Scan for the cell matching the given text and deliver its [X, Y] coordinate at center. 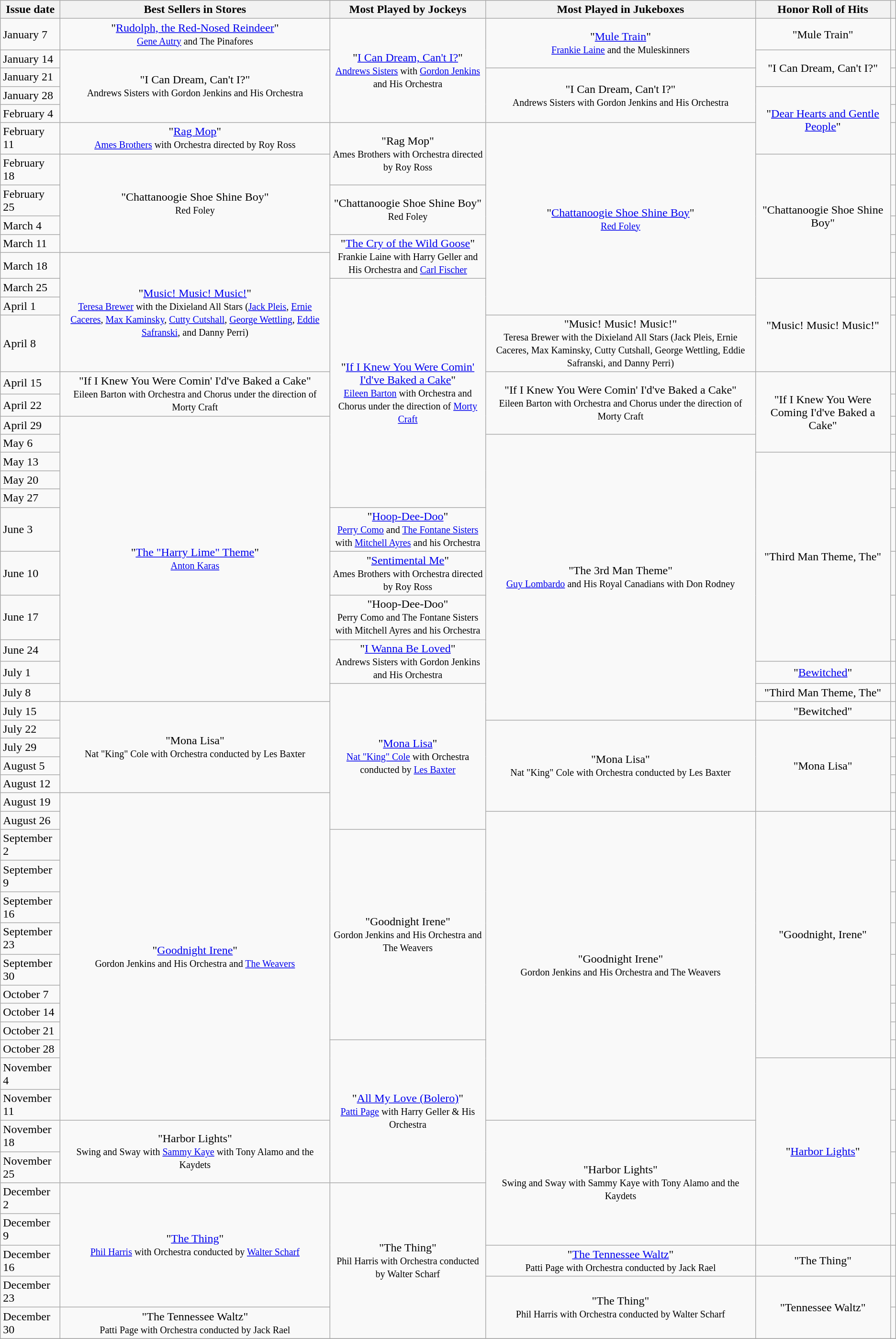
"Mona Lisa" [823, 765]
July 8 [31, 692]
April 15 [31, 383]
November 18 [31, 1136]
December 16 [31, 1260]
"Dear Hearts and Gentle People" [823, 120]
February 18 [31, 170]
March 25 [31, 287]
September 9 [31, 876]
"If I Knew You Were Coming I'd've Baked a Cake" [823, 412]
December 9 [31, 1230]
"Chattanoogie Shoe Shine Boy" [823, 216]
Issue date [31, 10]
July 1 [31, 672]
March 18 [31, 265]
"The 3rd Man Theme"Guy Lombardo and His Royal Canadians with Don Rodney [620, 578]
"All My Love (Bolero)"Patti Page with Harry Geller & His Orchestra [408, 1111]
June 3 [31, 529]
March 4 [31, 225]
"Mule Train"Frankie Laine and the Muleskinners [620, 43]
"The "Harry Lime" Theme"Anton Karas [195, 559]
"Mule Train" [823, 34]
February 11 [31, 138]
"The Cry of the Wild Goose"Frankie Laine with Harry Geller and His Orchestra and Carl Fischer [408, 256]
May 13 [31, 462]
January 28 [31, 95]
December 2 [31, 1198]
January 21 [31, 77]
June 10 [31, 573]
April 29 [31, 425]
April 22 [31, 405]
August 12 [31, 784]
June 17 [31, 617]
February 4 [31, 113]
June 24 [31, 650]
Best Sellers in Stores [195, 10]
October 7 [31, 994]
"Goodnight, Irene" [823, 935]
March 11 [31, 243]
April 8 [31, 344]
July 22 [31, 729]
October 28 [31, 1049]
February 25 [31, 200]
May 6 [31, 443]
August 5 [31, 766]
Most Played by Jockeys [408, 10]
January 7 [31, 34]
December 30 [31, 1323]
October 21 [31, 1031]
"I Can Dream, Can't I?" [823, 68]
May 20 [31, 480]
April 1 [31, 306]
September 23 [31, 939]
December 23 [31, 1292]
"Tennessee Waltz" [823, 1307]
July 29 [31, 747]
July 15 [31, 711]
"Harbor Lights" [823, 1151]
September 2 [31, 845]
May 27 [31, 498]
"Rudolph, the Red-Nosed Reindeer"Gene Autry and The Pinafores [195, 34]
"Sentimental Me"Ames Brothers with Orchestra directed by Roy Ross [408, 573]
Honor Roll of Hits [823, 10]
November 4 [31, 1074]
October 14 [31, 1012]
November 25 [31, 1167]
"Music! Music! Music!" [823, 325]
September 30 [31, 969]
January 14 [31, 59]
Most Played in Jukeboxes [620, 10]
September 16 [31, 907]
"The Thing" [823, 1260]
November 11 [31, 1104]
"I Wanna Be Loved"Andrews Sisters with Gordon Jenkins and His Orchestra [408, 661]
August 26 [31, 820]
August 19 [31, 802]
